Extract the (x, y) coordinate from the center of the cell holding the provided text.  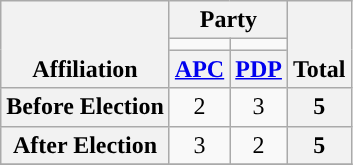
Affiliation (86, 44)
PDP (259, 69)
Before Election (86, 107)
APC (199, 69)
Party (228, 20)
Total (319, 44)
After Election (86, 145)
